Search for the cell housing the specified text and yield its [X, Y] center coordinate. 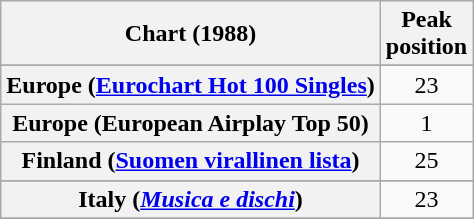
Peakposition [426, 34]
Europe (Eurochart Hot 100 Singles) [191, 85]
25 [426, 161]
Finland (Suomen virallinen lista) [191, 161]
Italy (Musica e dischi) [191, 199]
1 [426, 123]
Chart (1988) [191, 34]
Europe (European Airplay Top 50) [191, 123]
